Identify which cell holds the provided text, then report its (X, Y) central coordinate. 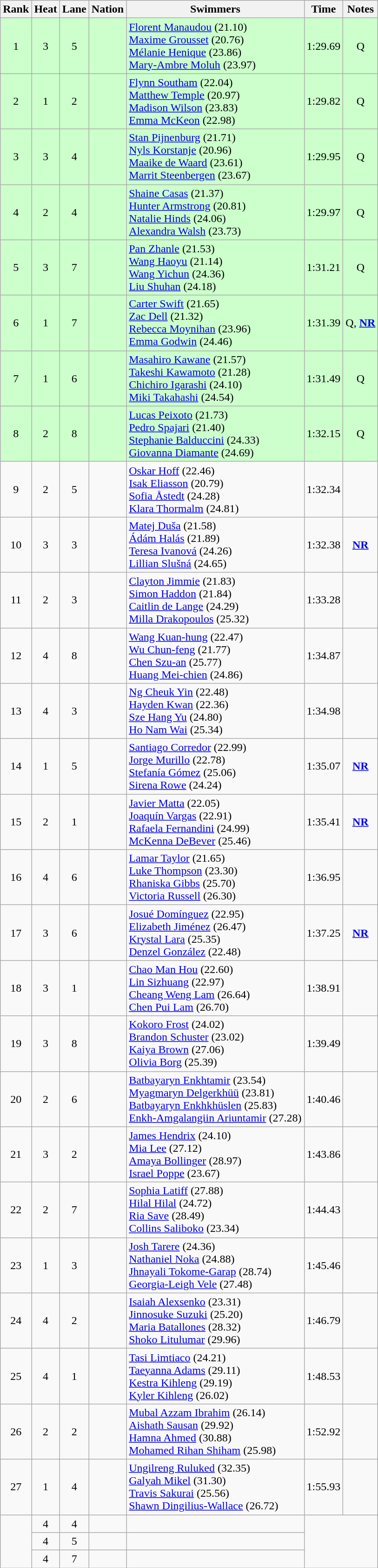
Clayton Jimmie (21.83)Simon Haddon (21.84)Caitlin de Lange (24.29)Milla Drakopoulos (25.32) (215, 600)
Nation (107, 9)
1:39.49 (324, 1044)
1:34.98 (324, 711)
Shaine Casas (21.37)Hunter Armstrong (20.81)Natalie Hinds (24.06)Alexandra Walsh (23.73) (215, 212)
1:36.95 (324, 877)
Matej Duša (21.58)Ádám Halás (21.89)Teresa Ivanová (24.26)Lillian Slušná (24.65) (215, 545)
1:33.28 (324, 600)
16 (16, 877)
17 (16, 933)
11 (16, 600)
21 (16, 1155)
1:43.86 (324, 1155)
18 (16, 988)
23 (16, 1265)
1:46.79 (324, 1320)
27 (16, 1487)
Masahiro Kawane (21.57)Takeshi Kawamoto (21.28)Chichiro Igarashi (24.10)Miki Takahashi (24.54) (215, 378)
Lane (74, 9)
20 (16, 1099)
1:31.39 (324, 323)
19 (16, 1044)
15 (16, 822)
1:38.91 (324, 988)
1:40.46 (324, 1099)
1:32.15 (324, 434)
1:44.43 (324, 1210)
Heat (46, 9)
Sophia Latiff (27.88)Hilal Hilal (24.72)Ria Save (28.49)Collins Saliboko (23.34) (215, 1210)
Rank (16, 9)
Santiago Corredor (22.99)Jorge Murillo (22.78)Stefanía Gómez (25.06)Sirena Rowe (24.24) (215, 766)
Stan Pijnenburg (21.71)Nyls Korstanje (20.96)Maaike de Waard (23.61)Marrit Steenbergen (23.67) (215, 156)
1:37.25 (324, 933)
Lamar Taylor (21.65)Luke Thompson (23.30)Rhaniska Gibbs (25.70)Victoria Russell (26.30) (215, 877)
Florent Manaudou (21.10)Maxime Grousset (20.76)Mélanie Henique (23.86)Mary-Ambre Moluh (23.97) (215, 46)
Time (324, 9)
13 (16, 711)
1:52.92 (324, 1431)
Javier Matta (22.05)Joaquín Vargas (22.91)Rafaela Fernandini (24.99)McKenna DeBever (25.46) (215, 822)
1:29.97 (324, 212)
Ungilreng Ruluked (32.35)Galyah Mikel (31.30)Travis Sakurai (25.56)Shawn Dingilius-Wallace (26.72) (215, 1487)
1:32.38 (324, 545)
24 (16, 1320)
Chao Man Hou (22.60)Lin Sizhuang (22.97)Cheang Weng Lam (26.64)Chen Pui Lam (26.70) (215, 988)
Isaiah Alexsenko (23.31)Jinnosuke Suzuki (25.20)Maria Batallones (28.32)Shoko Litulumar (29.96) (215, 1320)
1:31.49 (324, 378)
James Hendrix (24.10)Mia Lee (27.12)Amaya Bollinger (28.97)Israel Poppe (23.67) (215, 1155)
14 (16, 766)
25 (16, 1376)
12 (16, 656)
10 (16, 545)
Josh Tarere (24.36)Nathaniel Noka (24.88)Jhnayali Tokome-Garap (28.74)Georgia-Leigh Vele (27.48) (215, 1265)
1:35.07 (324, 766)
Ng Cheuk Yin (22.48)Hayden Kwan (22.36)Sze Hang Yu (24.80)Ho Nam Wai (25.34) (215, 711)
Oskar Hoff (22.46)Isak Eliasson (20.79)Sofia Åstedt (24.28)Klara Thormalm (24.81) (215, 489)
Kokoro Frost (24.02)Brandon Schuster (23.02)Kaiya Brown (27.06)Olivia Borg (25.39) (215, 1044)
Batbayaryn Enkhtamir (23.54)Myagmaryn Delgerkhüü (23.81)Batbayaryn Enkhkhüslen (25.83)Enkh-Amgalangiin Ariuntamir (27.28) (215, 1099)
Carter Swift (21.65)Zac Dell (21.32)Rebecca Moynihan (23.96)Emma Godwin (24.46) (215, 323)
Lucas Peixoto (21.73)Pedro Spajari (21.40)Stephanie Balduccini (24.33)Giovanna Diamante (24.69) (215, 434)
Josué Domínguez (22.95)Elizabeth Jiménez (26.47)Krystal Lara (25.35)Denzel González (22.48) (215, 933)
Notes (361, 9)
1:29.95 (324, 156)
Mubal Azzam Ibrahim (26.14)Aishath Sausan (29.92)Hamna Ahmed (30.88)Mohamed Rihan Shiham (25.98) (215, 1431)
Q, NR (361, 323)
1:55.93 (324, 1487)
1:29.69 (324, 46)
Flynn Southam (22.04)Matthew Temple (20.97)Madison Wilson (23.83)Emma McKeon (22.98) (215, 101)
1:34.87 (324, 656)
1:29.82 (324, 101)
Swimmers (215, 9)
1:32.34 (324, 489)
9 (16, 489)
22 (16, 1210)
Pan Zhanle (21.53)Wang Haoyu (21.14)Wang Yichun (24.36)Liu Shuhan (24.18) (215, 267)
26 (16, 1431)
1:35.41 (324, 822)
1:31.21 (324, 267)
Tasi Limtiaco (24.21)Taeyanna Adams (29.11)Kestra Kihleng (29.19)Kyler Kihleng (26.02) (215, 1376)
Wang Kuan-hung (22.47)Wu Chun-feng (21.77)Chen Szu-an (25.77)Huang Mei-chien (24.86) (215, 656)
1:48.53 (324, 1376)
1:45.46 (324, 1265)
